Extract the [X, Y] coordinate from the center of the cell holding the provided text.  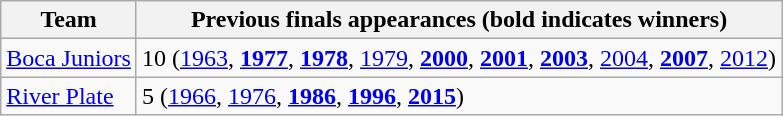
5 (1966, 1976, 1986, 1996, 2015) [458, 96]
Team [69, 20]
Previous finals appearances (bold indicates winners) [458, 20]
River Plate [69, 96]
Boca Juniors [69, 58]
10 (1963, 1977, 1978, 1979, 2000, 2001, 2003, 2004, 2007, 2012) [458, 58]
